Pinpoint the cell where the given text exists, returning its (x, y) midpoint coordinate. 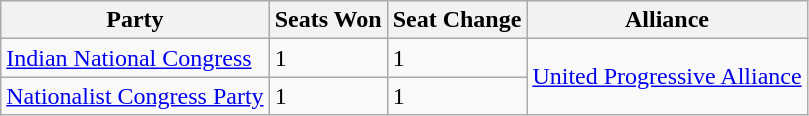
Party (135, 20)
Indian National Congress (135, 58)
Nationalist Congress Party (135, 96)
Seat Change (457, 20)
Seats Won (328, 20)
United Progressive Alliance (667, 77)
Alliance (667, 20)
